Return the (x, y) coordinate for the center point of the cell that contains the specified text.  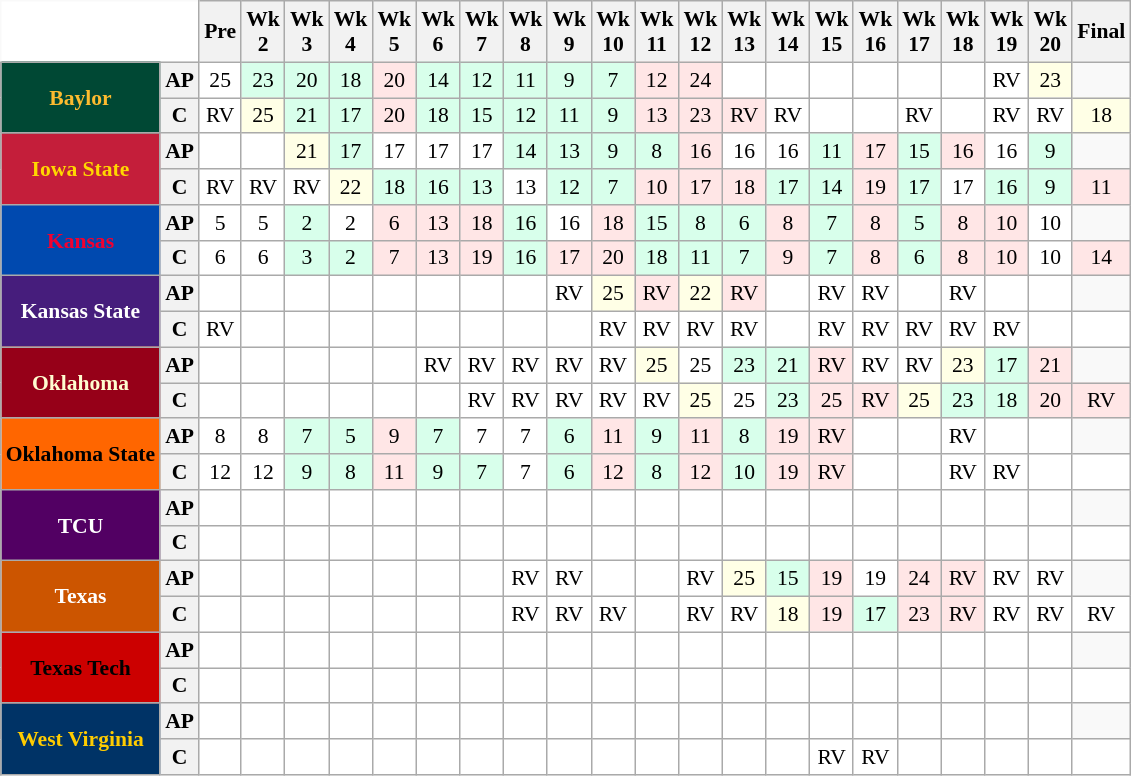
Wk8 (526, 32)
Oklahoma (80, 382)
Wk7 (482, 32)
TCU (80, 526)
Wk16 (875, 32)
Wk18 (963, 32)
Iowa State (80, 170)
3 (307, 258)
Wk9 (569, 32)
Wk14 (788, 32)
Wk5 (394, 32)
Wk15 (832, 32)
Pre (220, 32)
Wk6 (438, 32)
Wk11 (657, 32)
Baylor (80, 98)
Texas Tech (80, 668)
Wk2 (263, 32)
Wk12 (701, 32)
Kansas State (80, 312)
Wk13 (744, 32)
Final (1101, 32)
Kansas (80, 240)
Texas (80, 596)
Wk3 (307, 32)
Wk10 (613, 32)
Wk19 (1007, 32)
Wk20 (1050, 32)
Wk17 (919, 32)
West Virginia (80, 740)
Oklahoma State (80, 454)
Wk4 (351, 32)
